Extract the [X, Y] coordinate from the center of the cell holding the provided text.  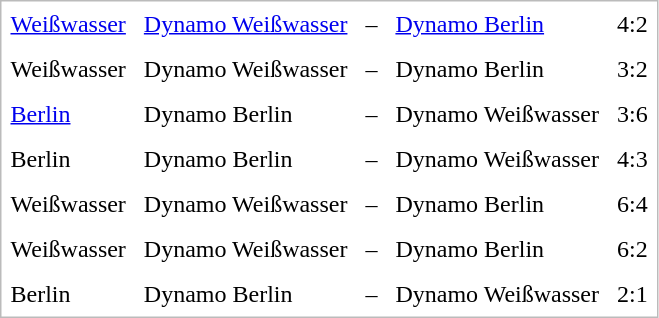
6:2 [632, 248]
2:1 [632, 294]
4:3 [632, 158]
6:4 [632, 204]
3:6 [632, 114]
4:2 [632, 24]
3:2 [632, 68]
